Search for the cell housing the specified text and yield its [x, y] center coordinate. 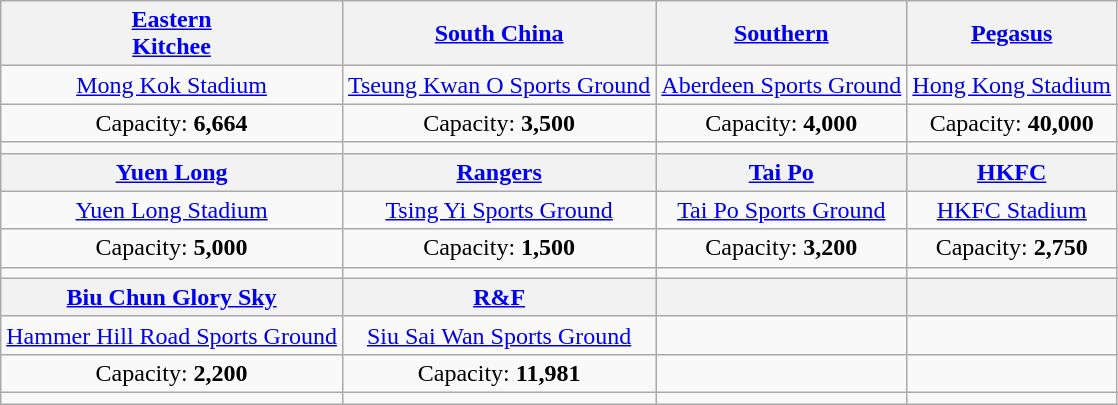
South China [498, 34]
Rangers [498, 172]
HKFC [1012, 172]
Mong Kok Stadium [172, 85]
Siu Sai Wan Sports Ground [498, 335]
Yuen Long [172, 172]
Capacity: 6,664 [172, 123]
Capacity: 3,200 [782, 248]
Capacity: 2,750 [1012, 248]
Hong Kong Stadium [1012, 85]
Capacity: 1,500 [498, 248]
Capacity: 3,500 [498, 123]
Capacity: 4,000 [782, 123]
EasternKitchee [172, 34]
HKFC Stadium [1012, 210]
Tai Po [782, 172]
Capacity: 2,200 [172, 373]
Capacity: 11,981 [498, 373]
Tseung Kwan O Sports Ground [498, 85]
Tai Po Sports Ground [782, 210]
Pegasus [1012, 34]
Capacity: 40,000 [1012, 123]
Aberdeen Sports Ground [782, 85]
Tsing Yi Sports Ground [498, 210]
R&F [498, 297]
Capacity: 5,000 [172, 248]
Biu Chun Glory Sky [172, 297]
Yuen Long Stadium [172, 210]
Southern [782, 34]
Hammer Hill Road Sports Ground [172, 335]
